From the cell containing the given text, extract its center point as (X, Y) coordinate. 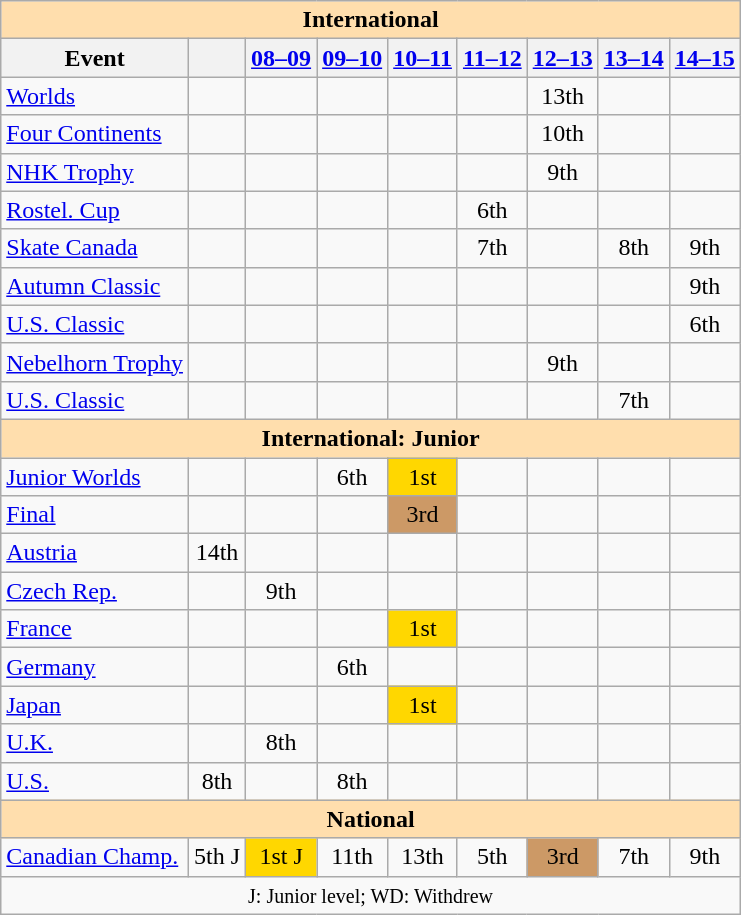
09–10 (352, 58)
Junior Worlds (95, 477)
Final (95, 515)
10–11 (423, 58)
International: Junior (371, 438)
National (371, 819)
Four Continents (95, 134)
Canadian Champ. (95, 857)
Skate Canada (95, 248)
11th (352, 857)
11–12 (492, 58)
12–13 (562, 58)
Germany (95, 667)
10th (562, 134)
Event (95, 58)
Nebelhorn Trophy (95, 362)
International (371, 20)
13–14 (634, 58)
5th J (216, 857)
Autumn Classic (95, 286)
5th (492, 857)
J: Junior level; WD: Withdrew (371, 895)
Rostel. Cup (95, 210)
U.S. (95, 781)
1st J (282, 857)
Czech Rep. (95, 591)
France (95, 629)
Worlds (95, 96)
NHK Trophy (95, 172)
Austria (95, 553)
08–09 (282, 58)
U.K. (95, 743)
14th (216, 553)
Japan (95, 705)
14–15 (704, 58)
